Determine the (x, y) coordinate at the center of the cell enclosing the given text.  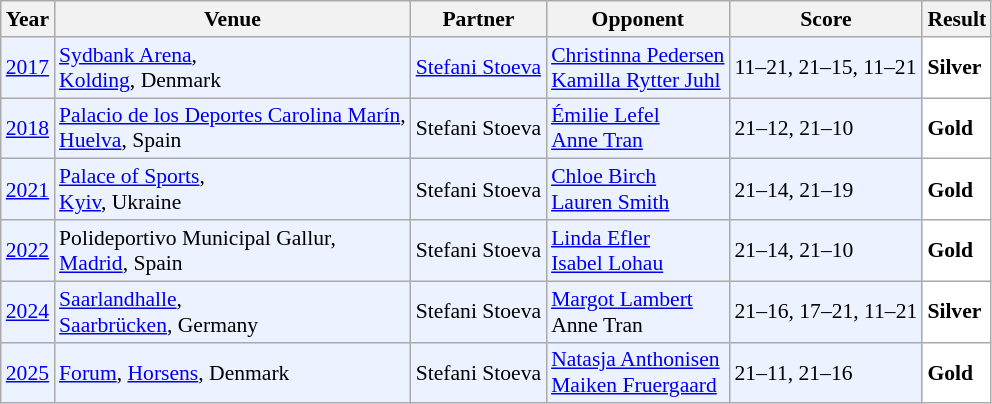
2022 (28, 250)
Opponent (638, 19)
Partner (478, 19)
Linda Efler Isabel Lohau (638, 250)
Year (28, 19)
Palace of Sports,Kyiv, Ukraine (232, 190)
Palacio de los Deportes Carolina Marín,Huelva, Spain (232, 128)
Natasja Anthonisen Maiken Fruergaard (638, 372)
Saarlandhalle,Saarbrücken, Germany (232, 312)
Score (826, 19)
Venue (232, 19)
2017 (28, 68)
2025 (28, 372)
2021 (28, 190)
Forum, Horsens, Denmark (232, 372)
21–14, 21–19 (826, 190)
Polideportivo Municipal Gallur,Madrid, Spain (232, 250)
11–21, 21–15, 11–21 (826, 68)
2018 (28, 128)
Christinna Pedersen Kamilla Rytter Juhl (638, 68)
Margot Lambert Anne Tran (638, 312)
21–16, 17–21, 11–21 (826, 312)
21–11, 21–16 (826, 372)
Result (956, 19)
Sydbank Arena,Kolding, Denmark (232, 68)
21–12, 21–10 (826, 128)
2024 (28, 312)
21–14, 21–10 (826, 250)
Chloe Birch Lauren Smith (638, 190)
Émilie Lefel Anne Tran (638, 128)
